Provide the [X, Y] coordinate of the cell's center where the given text is located.  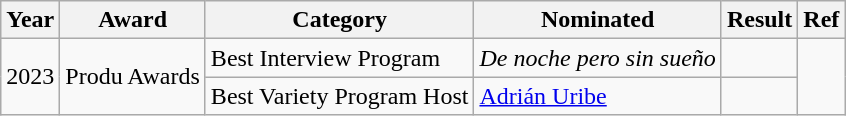
De noche pero sin sueño [598, 58]
Nominated [598, 20]
Result [759, 20]
Adrián Uribe [598, 96]
2023 [30, 77]
Produ Awards [133, 77]
Best Interview Program [340, 58]
Award [133, 20]
Best Variety Program Host [340, 96]
Ref [822, 20]
Category [340, 20]
Year [30, 20]
